Output the (X, Y) coordinate of the center of the cell containing the given text.  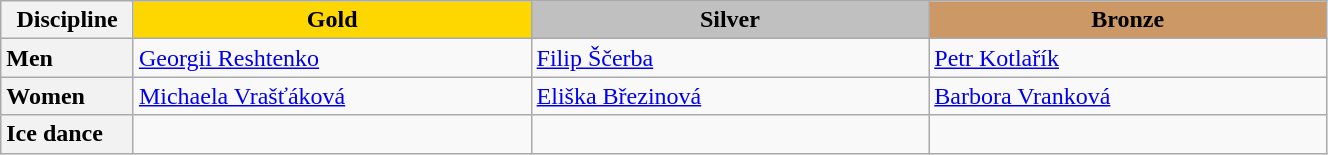
Barbora Vranková (1128, 96)
Bronze (1128, 20)
Silver (730, 20)
Michaela Vrašťáková (332, 96)
Men (68, 58)
Gold (332, 20)
Discipline (68, 20)
Women (68, 96)
Filip Ščerba (730, 58)
Petr Kotlařík (1128, 58)
Ice dance (68, 134)
Eliška Březinová (730, 96)
Georgii Reshtenko (332, 58)
